Pinpoint the cell where the given text exists, returning its (x, y) midpoint coordinate. 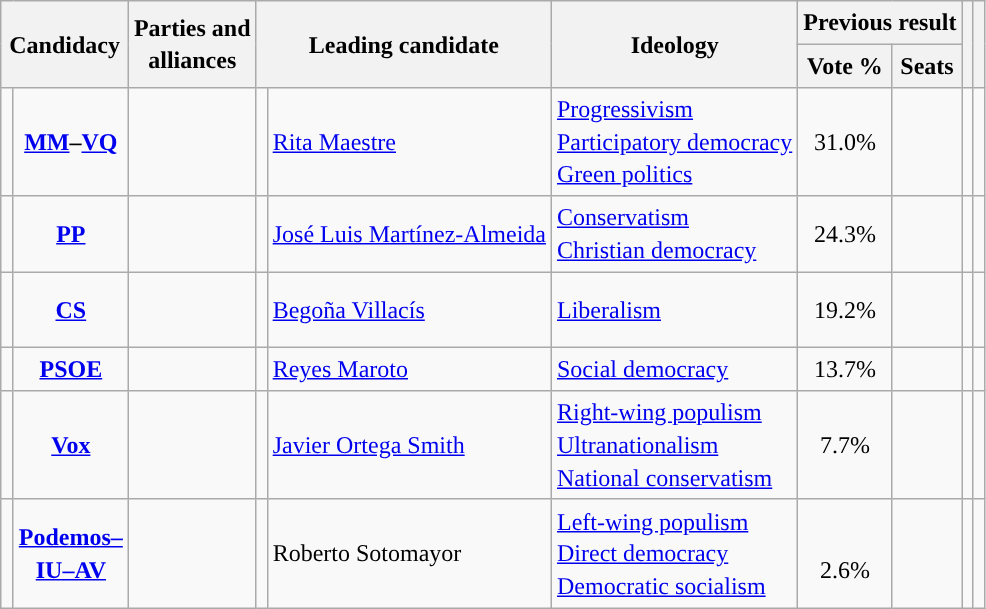
Rita Maestre (409, 142)
7.7% (845, 445)
Candidacy (65, 44)
Vote % (845, 66)
PSOE (70, 370)
Leading candidate (404, 44)
Right-wing populismUltranationalismNational conservatism (674, 445)
ConservatismChristian democracy (674, 234)
MM–VQ (70, 142)
Social democracy (674, 370)
2.6% (845, 553)
José Luis Martínez-Almeida (409, 234)
PP (70, 234)
Vox (70, 445)
13.7% (845, 370)
Left-wing populismDirect democracyDemocratic socialism (674, 553)
CS (70, 310)
Ideology (674, 44)
Parties andalliances (192, 44)
Reyes Maroto (409, 370)
Previous result (880, 22)
19.2% (845, 310)
ProgressivismParticipatory democracyGreen politics (674, 142)
31.0% (845, 142)
Begoña Villacís (409, 310)
Seats (927, 66)
Podemos–IU–AV (70, 553)
Javier Ortega Smith (409, 445)
24.3% (845, 234)
Liberalism (674, 310)
Roberto Sotomayor (409, 553)
